Detect which cell encompasses the target text, then output its (x, y) center coordinate. 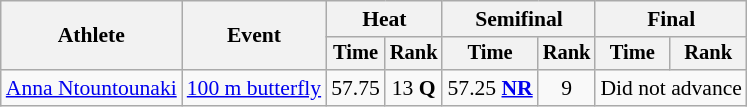
13 Q (414, 88)
Final (671, 19)
Anna Ntountounaki (92, 88)
57.25 NR (490, 88)
Heat (384, 19)
9 (567, 88)
Athlete (92, 36)
Semifinal (518, 19)
Did not advance (671, 88)
Event (254, 36)
57.75 (356, 88)
100 m butterfly (254, 88)
